From the cell containing the given text, extract its center point as (X, Y) coordinate. 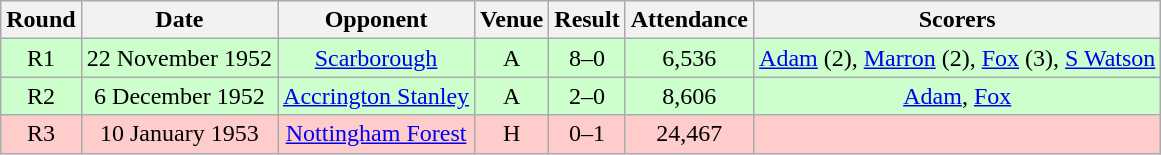
6 December 1952 (179, 96)
R3 (41, 134)
Result (587, 20)
R2 (41, 96)
8,606 (689, 96)
8–0 (587, 58)
Date (179, 20)
24,467 (689, 134)
H (512, 134)
Opponent (376, 20)
R1 (41, 58)
2–0 (587, 96)
10 January 1953 (179, 134)
Venue (512, 20)
6,536 (689, 58)
Adam (2), Marron (2), Fox (3), S Watson (958, 58)
0–1 (587, 134)
Scarborough (376, 58)
Adam, Fox (958, 96)
Round (41, 20)
Nottingham Forest (376, 134)
Accrington Stanley (376, 96)
Attendance (689, 20)
Scorers (958, 20)
22 November 1952 (179, 58)
